Scan for the cell matching the given text and deliver its [x, y] coordinate at center. 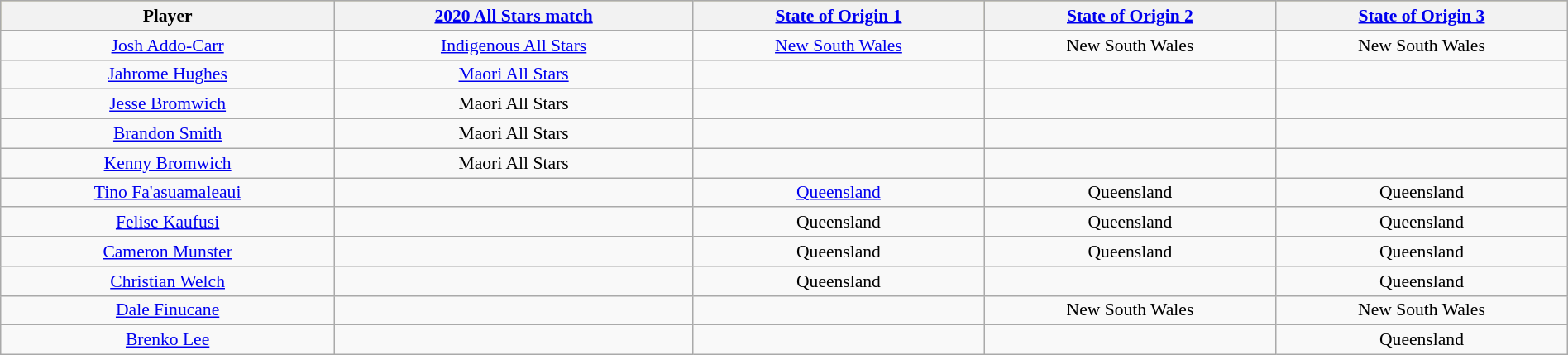
Christian Welch [168, 281]
Jahrome Hughes [168, 74]
Josh Addo-Carr [168, 46]
Kenny Bromwich [168, 163]
Tino Fa'asuamaleaui [168, 193]
Indigenous All Stars [513, 46]
Jesse Bromwich [168, 104]
Player [168, 16]
Dale Finucane [168, 310]
State of Origin 2 [1130, 16]
2020 All Stars match [513, 16]
State of Origin 1 [839, 16]
Cameron Munster [168, 252]
Brenko Lee [168, 340]
Felise Kaufusi [168, 223]
State of Origin 3 [1422, 16]
Brandon Smith [168, 134]
